Search for the cell housing the specified text and yield its (x, y) center coordinate. 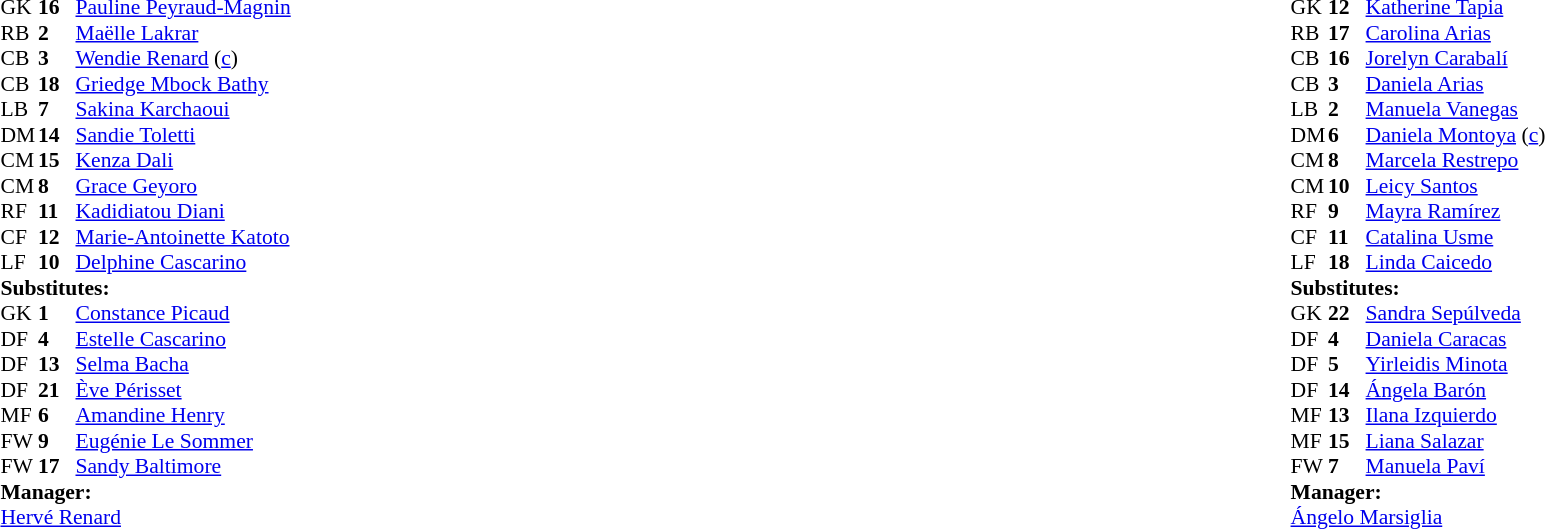
16 (1347, 59)
Kenza Dali (184, 161)
Amandine Henry (184, 415)
21 (57, 390)
Manager: (145, 492)
Sakina Karchaoui (184, 109)
Maëlle Lakrar (184, 33)
Constance Picaud (184, 313)
Selma Bacha (184, 365)
Eugénie Le Sommer (184, 441)
Sandie Toletti (184, 135)
Wendie Renard (c) (184, 59)
Sandy Baltimore (184, 467)
22 (1347, 313)
Grace Geyoro (184, 186)
Delphine Cascarino (184, 263)
12 (57, 237)
Griedge Mbock Bathy (184, 84)
5 (1347, 365)
Ève Périsset (184, 390)
Marie-Antoinette Katoto (184, 237)
Kadidiatou Diani (184, 211)
Estelle Cascarino (184, 339)
Substitutes: (145, 288)
1 (57, 313)
